Search for the cell housing the specified text and yield its (X, Y) center coordinate. 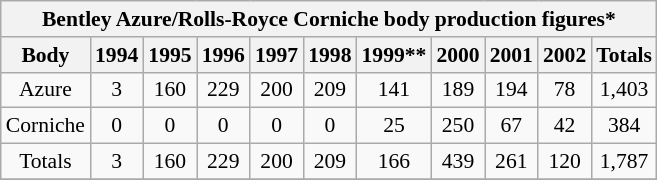
384 (624, 126)
1994 (116, 55)
261 (512, 162)
120 (564, 162)
1999** (394, 55)
2001 (512, 55)
189 (458, 90)
1,787 (624, 162)
78 (564, 90)
141 (394, 90)
2000 (458, 55)
439 (458, 162)
2002 (564, 55)
1,403 (624, 90)
166 (394, 162)
194 (512, 90)
1996 (224, 55)
25 (394, 126)
Body (46, 55)
1998 (330, 55)
Azure (46, 90)
67 (512, 126)
1995 (170, 55)
1997 (276, 55)
Bentley Azure/Rolls-Royce Corniche body production figures* (329, 19)
Corniche (46, 126)
42 (564, 126)
250 (458, 126)
